Return (x, y) of the center of cell containing provided text 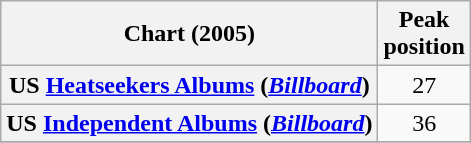
27 (424, 85)
Chart (2005) (190, 34)
US Heatseekers Albums (Billboard) (190, 85)
36 (424, 123)
US Independent Albums (Billboard) (190, 123)
Peakposition (424, 34)
